Provide the [x, y] coordinate of the cell's center where the given text is located.  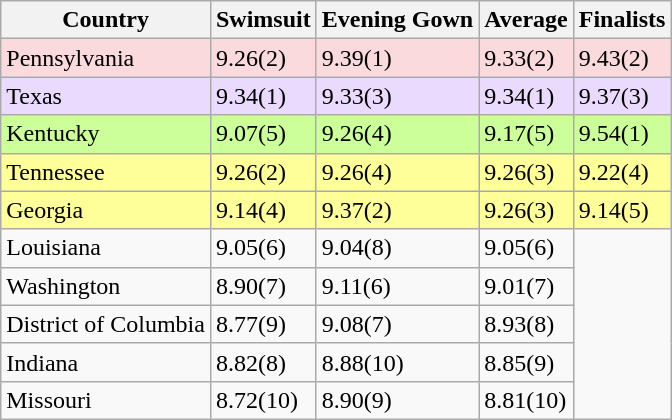
Average [526, 20]
Texas [106, 96]
Kentucky [106, 134]
Louisiana [106, 248]
Indiana [106, 362]
8.82(8) [263, 362]
Evening Gown [397, 20]
9.08(7) [397, 324]
Finalists [622, 20]
8.72(10) [263, 400]
Country [106, 20]
9.54(1) [622, 134]
Tennessee [106, 172]
8.88(10) [397, 362]
8.90(7) [263, 286]
9.01(7) [526, 286]
9.37(2) [397, 210]
9.14(5) [622, 210]
Missouri [106, 400]
9.17(5) [526, 134]
9.37(3) [622, 96]
8.77(9) [263, 324]
9.04(8) [397, 248]
9.07(5) [263, 134]
9.33(2) [526, 58]
Washington [106, 286]
8.81(10) [526, 400]
9.22(4) [622, 172]
9.43(2) [622, 58]
8.85(9) [526, 362]
District of Columbia [106, 324]
Swimsuit [263, 20]
9.11(6) [397, 286]
9.14(4) [263, 210]
Pennsylvania [106, 58]
8.90(9) [397, 400]
8.93(8) [526, 324]
9.39(1) [397, 58]
Georgia [106, 210]
9.33(3) [397, 96]
